Locate the cell with the specified text and output its (x, y) center coordinate. 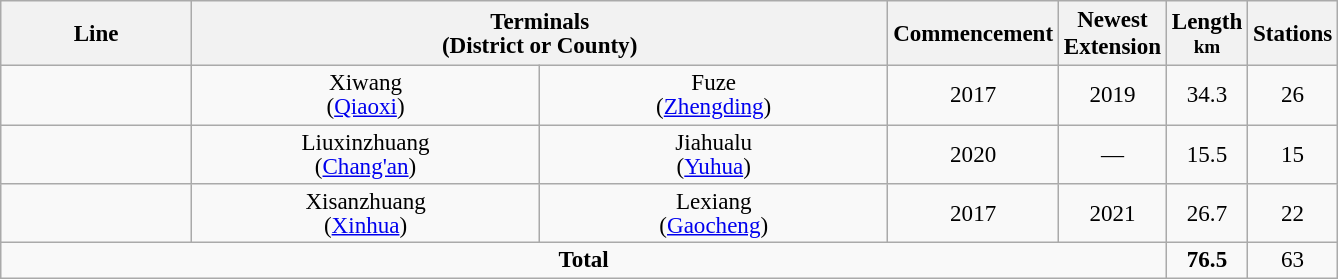
Commencement (974, 34)
Total (584, 260)
NewestExtension (1112, 34)
Lexiang(Gaocheng) (714, 214)
Fuze(Zhengding) (714, 96)
15 (1293, 154)
15.5 (1206, 154)
Terminals(District or County) (539, 34)
63 (1293, 260)
22 (1293, 214)
26.7 (1206, 214)
Lengthkm (1206, 34)
2021 (1112, 214)
Line (96, 34)
76.5 (1206, 260)
2020 (974, 154)
34.3 (1206, 96)
2019 (1112, 96)
26 (1293, 96)
— (1112, 154)
Jiahualu(Yuhua) (714, 154)
Xisanzhuang(Xinhua) (365, 214)
Stations (1293, 34)
Liuxinzhuang(Chang'an) (365, 154)
Xiwang(Qiaoxi) (365, 96)
